Detect which cell encompasses the target text, then output its (x, y) center coordinate. 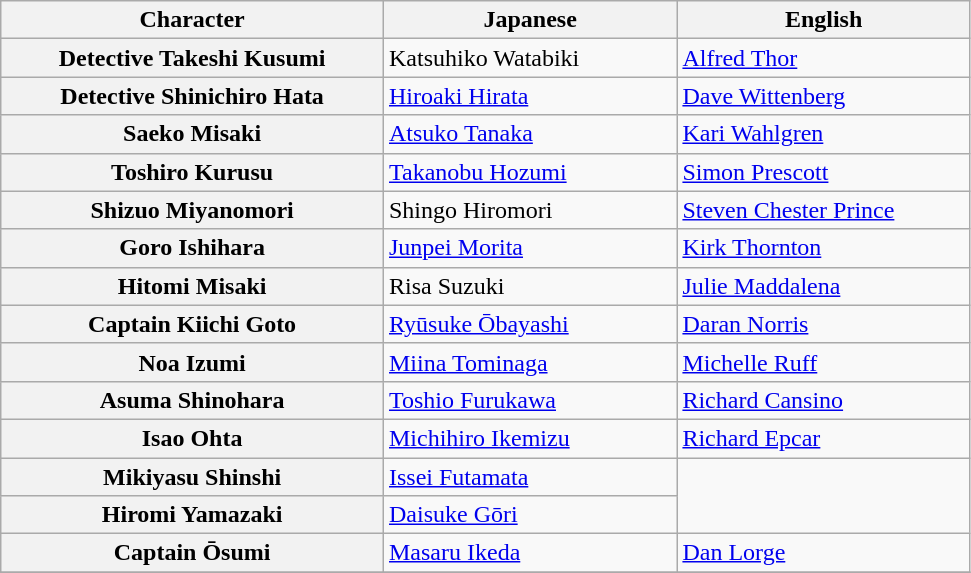
Detective Shinichiro Hata (192, 96)
Noa Izumi (192, 362)
Miina Tominaga (530, 362)
Richard Epcar (824, 438)
Issei Futamata (530, 477)
Dan Lorge (824, 553)
Atsuko Tanaka (530, 134)
Kari Wahlgren (824, 134)
Daran Norris (824, 324)
Hiromi Yamazaki (192, 515)
Hitomi Misaki (192, 286)
Captain Ōsumi (192, 553)
Detective Takeshi Kusumi (192, 58)
Isao Ohta (192, 438)
Toshio Furukawa (530, 400)
Dave Wittenberg (824, 96)
Japanese (530, 20)
Shingo Hiromori (530, 210)
Hiroaki Hirata (530, 96)
Shizuo Miyanomori (192, 210)
Toshiro Kurusu (192, 172)
English (824, 20)
Character (192, 20)
Daisuke Gōri (530, 515)
Mikiyasu Shinshi (192, 477)
Alfred Thor (824, 58)
Junpei Morita (530, 248)
Captain Kiichi Goto (192, 324)
Richard Cansino (824, 400)
Takanobu Hozumi (530, 172)
Saeko Misaki (192, 134)
Risa Suzuki (530, 286)
Julie Maddalena (824, 286)
Goro Ishihara (192, 248)
Masaru Ikeda (530, 553)
Katsuhiko Watabiki (530, 58)
Ryūsuke Ōbayashi (530, 324)
Simon Prescott (824, 172)
Kirk Thornton (824, 248)
Michihiro Ikemizu (530, 438)
Michelle Ruff (824, 362)
Asuma Shinohara (192, 400)
Steven Chester Prince (824, 210)
